Search for the cell housing the specified text and yield its [X, Y] center coordinate. 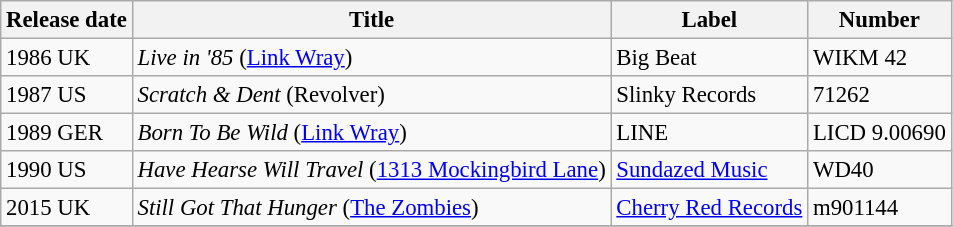
1990 US [66, 170]
Slinky Records [710, 95]
1989 GER [66, 133]
Number [880, 20]
LICD 9.00690 [880, 133]
Cherry Red Records [710, 208]
Title [372, 20]
1986 UK [66, 58]
WD40 [880, 170]
Label [710, 20]
Have Hearse Will Travel (1313 Mockingbird Lane) [372, 170]
Scratch & Dent (Revolver) [372, 95]
LINE [710, 133]
1987 US [66, 95]
Sundazed Music [710, 170]
Born To Be Wild (Link Wray) [372, 133]
Live in '85 (Link Wray) [372, 58]
WIKM 42 [880, 58]
Release date [66, 20]
Big Beat [710, 58]
Still Got That Hunger (The Zombies) [372, 208]
71262 [880, 95]
2015 UK [66, 208]
m901144 [880, 208]
